Search for the cell housing the specified text and yield its (x, y) center coordinate. 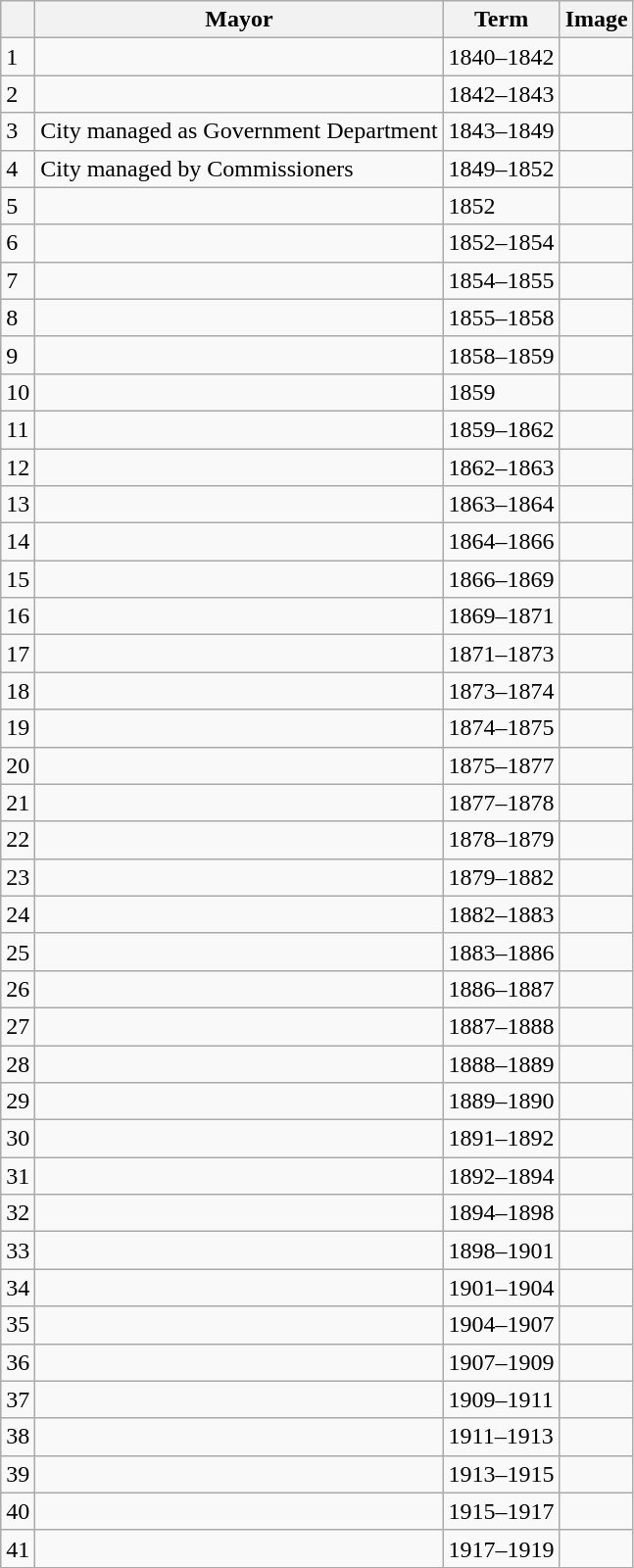
15 (18, 579)
25 (18, 952)
31 (18, 1176)
29 (18, 1102)
1864–1866 (502, 542)
1877–1878 (502, 803)
23 (18, 877)
24 (18, 914)
Term (502, 20)
1891–1892 (502, 1139)
1863–1864 (502, 505)
1862–1863 (502, 467)
1866–1869 (502, 579)
33 (18, 1250)
1842–1843 (502, 94)
1888–1889 (502, 1063)
1883–1886 (502, 952)
28 (18, 1063)
8 (18, 318)
1840–1842 (502, 57)
1904–1907 (502, 1325)
1892–1894 (502, 1176)
20 (18, 765)
21 (18, 803)
1901–1904 (502, 1288)
Mayor (239, 20)
1873–1874 (502, 691)
1 (18, 57)
Image (596, 20)
34 (18, 1288)
1859–1862 (502, 429)
37 (18, 1399)
1917–1919 (502, 1548)
35 (18, 1325)
16 (18, 616)
1852–1854 (502, 243)
1915–1917 (502, 1511)
22 (18, 840)
1909–1911 (502, 1399)
1886–1887 (502, 989)
17 (18, 654)
14 (18, 542)
1852 (502, 206)
27 (18, 1026)
39 (18, 1474)
1894–1898 (502, 1213)
1854–1855 (502, 280)
1882–1883 (502, 914)
6 (18, 243)
30 (18, 1139)
1889–1890 (502, 1102)
1859 (502, 392)
11 (18, 429)
40 (18, 1511)
1849–1852 (502, 169)
1875–1877 (502, 765)
2 (18, 94)
City managed by Commissioners (239, 169)
41 (18, 1548)
19 (18, 728)
1911–1913 (502, 1437)
1907–1909 (502, 1362)
1871–1873 (502, 654)
1898–1901 (502, 1250)
1869–1871 (502, 616)
13 (18, 505)
32 (18, 1213)
4 (18, 169)
26 (18, 989)
7 (18, 280)
City managed as Government Department (239, 131)
1874–1875 (502, 728)
1879–1882 (502, 877)
10 (18, 392)
1858–1859 (502, 355)
18 (18, 691)
36 (18, 1362)
38 (18, 1437)
5 (18, 206)
9 (18, 355)
3 (18, 131)
1855–1858 (502, 318)
1887–1888 (502, 1026)
1878–1879 (502, 840)
1913–1915 (502, 1474)
12 (18, 467)
1843–1849 (502, 131)
